Extract the (x, y) coordinate from the center of the cell holding the provided text.  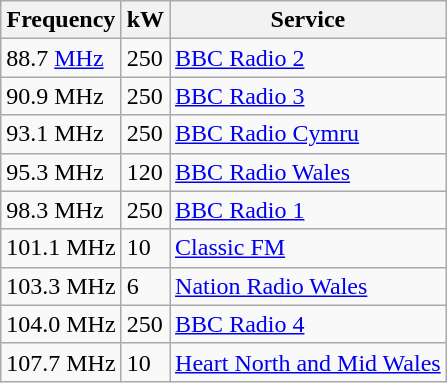
Classic FM (308, 248)
BBC Radio 1 (308, 210)
Heart North and Mid Wales (308, 362)
BBC Radio 2 (308, 58)
Frequency (61, 20)
BBC Radio 4 (308, 324)
101.1 MHz (61, 248)
95.3 MHz (61, 172)
Nation Radio Wales (308, 286)
103.3 MHz (61, 286)
88.7 MHz (61, 58)
6 (145, 286)
98.3 MHz (61, 210)
BBC Radio 3 (308, 96)
104.0 MHz (61, 324)
BBC Radio Wales (308, 172)
107.7 MHz (61, 362)
Service (308, 20)
93.1 MHz (61, 134)
BBC Radio Cymru (308, 134)
120 (145, 172)
kW (145, 20)
90.9 MHz (61, 96)
